Return (X, Y) of the center of cell containing provided text 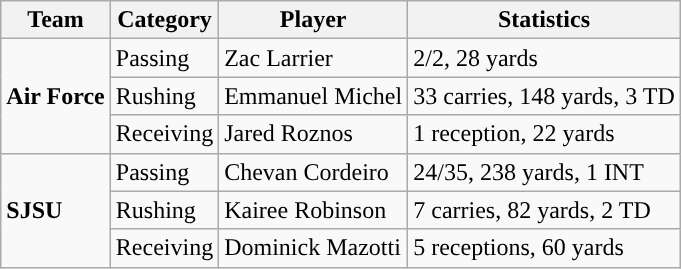
33 carries, 148 yards, 3 TD (544, 96)
24/35, 238 yards, 1 INT (544, 172)
1 reception, 22 yards (544, 134)
2/2, 28 yards (544, 58)
Air Force (56, 96)
Category (164, 20)
Kairee Robinson (314, 210)
Dominick Mazotti (314, 248)
Team (56, 20)
5 receptions, 60 yards (544, 248)
Jared Roznos (314, 134)
Zac Larrier (314, 58)
Emmanuel Michel (314, 96)
7 carries, 82 yards, 2 TD (544, 210)
Chevan Cordeiro (314, 172)
Statistics (544, 20)
SJSU (56, 210)
Player (314, 20)
